From the cell containing the given text, extract its center point as [x, y] coordinate. 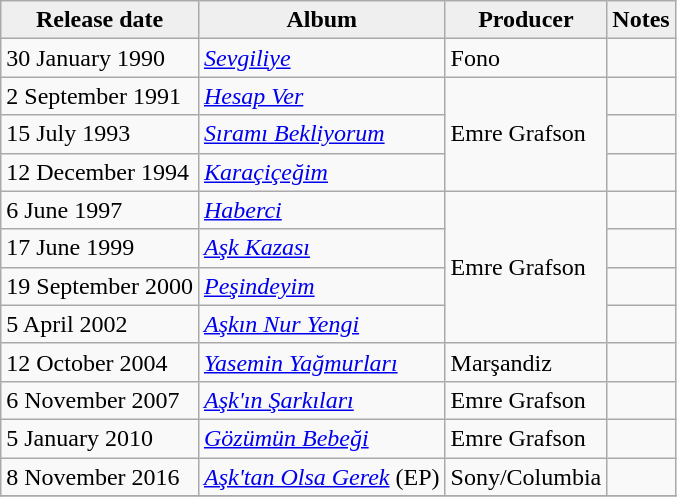
Peşindeyim [322, 286]
Sıramı Bekliyorum [322, 134]
Yasemin Yağmurları [322, 362]
2 September 1991 [100, 96]
Hesap Ver [322, 96]
6 November 2007 [100, 400]
30 January 1990 [100, 58]
Aşk'ın Şarkıları [322, 400]
Producer [526, 20]
Release date [100, 20]
12 October 2004 [100, 362]
5 January 2010 [100, 438]
5 April 2002 [100, 324]
Aşk Kazası [322, 248]
Aşk'tan Olsa Gerek (EP) [322, 477]
Sevgiliye [322, 58]
Aşkın Nur Yengi [322, 324]
15 July 1993 [100, 134]
6 June 1997 [100, 210]
Fono [526, 58]
8 November 2016 [100, 477]
Notes [641, 20]
19 September 2000 [100, 286]
Marşandiz [526, 362]
12 December 1994 [100, 172]
Album [322, 20]
17 June 1999 [100, 248]
Gözümün Bebeği [322, 438]
Karaçiçeğim [322, 172]
Sony/Columbia [526, 477]
Haberci [322, 210]
